Return (x, y) of the center of cell containing provided text 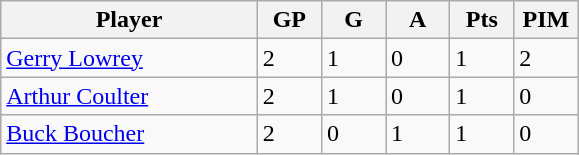
Pts (482, 20)
A (418, 20)
Buck Boucher (130, 134)
Player (130, 20)
G (353, 20)
Gerry Lowrey (130, 58)
GP (289, 20)
Arthur Coulter (130, 96)
PIM (546, 20)
